Search for the cell housing the specified text and yield its (X, Y) center coordinate. 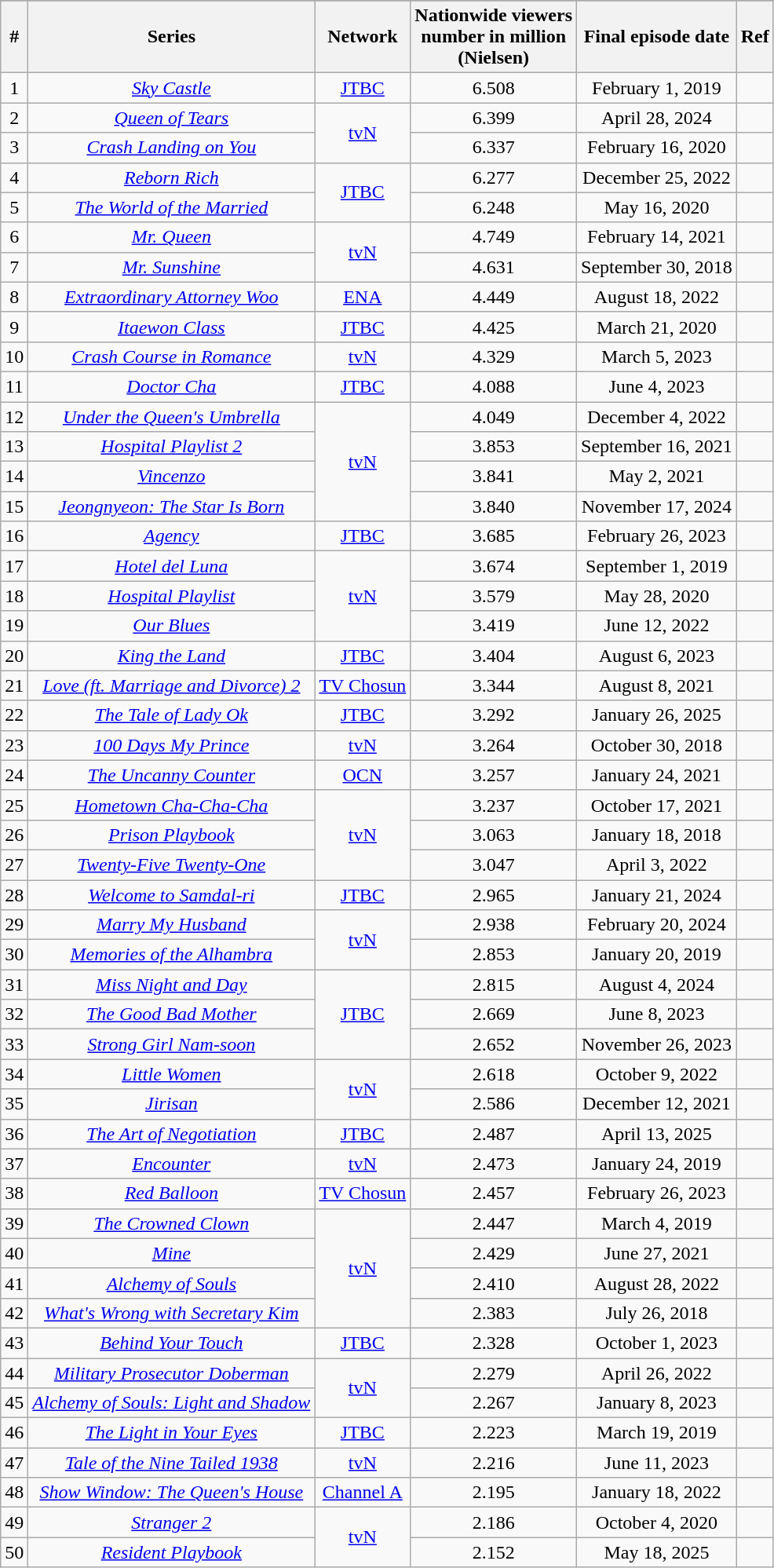
37 (14, 1164)
27 (14, 864)
Ref (755, 37)
April 13, 2025 (657, 1134)
Red Balloon (171, 1193)
June 11, 2023 (657, 1463)
2.938 (494, 925)
2.965 (494, 894)
4.425 (494, 327)
ENA (363, 297)
Sky Castle (171, 88)
The World of the Married (171, 207)
2.487 (494, 1134)
March 21, 2020 (657, 327)
3.257 (494, 775)
Nationwide viewersnumber in million(Nielsen) (494, 37)
21 (14, 685)
3.840 (494, 506)
3.685 (494, 536)
4.329 (494, 356)
4.749 (494, 237)
49 (14, 1522)
June 4, 2023 (657, 386)
May 28, 2020 (657, 596)
46 (14, 1433)
29 (14, 925)
October 30, 2018 (657, 745)
OCN (363, 775)
Mine (171, 1253)
March 4, 2019 (657, 1223)
The Light in Your Eyes (171, 1433)
3.579 (494, 596)
36 (14, 1134)
2.669 (494, 1014)
4.049 (494, 417)
January 21, 2024 (657, 894)
Love (ft. Marriage and Divorce) 2 (171, 685)
August 4, 2024 (657, 985)
King the Land (171, 656)
11 (14, 386)
Tale of the Nine Tailed 1938 (171, 1463)
8 (14, 297)
6.399 (494, 118)
3.063 (494, 835)
44 (14, 1373)
2.652 (494, 1044)
August 6, 2023 (657, 656)
39 (14, 1223)
February 16, 2020 (657, 148)
10 (14, 356)
Reborn Rich (171, 177)
The Uncanny Counter (171, 775)
31 (14, 985)
14 (14, 477)
3.237 (494, 805)
The Good Bad Mother (171, 1014)
2 (14, 118)
January 18, 2022 (657, 1493)
Queen of Tears (171, 118)
Prison Playbook (171, 835)
6.248 (494, 207)
3.404 (494, 656)
15 (14, 506)
August 18, 2022 (657, 297)
January 24, 2021 (657, 775)
December 12, 2021 (657, 1104)
7 (14, 267)
Crash Landing on You (171, 148)
Little Women (171, 1074)
Crash Course in Romance (171, 356)
Show Window: The Queen's House (171, 1493)
November 26, 2023 (657, 1044)
4.631 (494, 267)
2.447 (494, 1223)
Military Prosecutor Doberman (171, 1373)
33 (14, 1044)
Jeongnyeon: The Star Is Born (171, 506)
Our Blues (171, 626)
January 8, 2023 (657, 1403)
# (14, 37)
Memories of the Alhambra (171, 955)
March 5, 2023 (657, 356)
Strong Girl Nam-soon (171, 1044)
December 4, 2022 (657, 417)
16 (14, 536)
December 25, 2022 (657, 177)
3.264 (494, 745)
48 (14, 1493)
Network (363, 37)
Under the Queen's Umbrella (171, 417)
Series (171, 37)
April 28, 2024 (657, 118)
100 Days My Prince (171, 745)
2.152 (494, 1552)
3.841 (494, 477)
Behind Your Touch (171, 1343)
6.337 (494, 148)
April 3, 2022 (657, 864)
February 14, 2021 (657, 237)
January 20, 2019 (657, 955)
2.853 (494, 955)
26 (14, 835)
3.292 (494, 715)
50 (14, 1552)
3.047 (494, 864)
34 (14, 1074)
2.473 (494, 1164)
45 (14, 1403)
Hotel del Luna (171, 566)
January 24, 2019 (657, 1164)
3.853 (494, 447)
October 4, 2020 (657, 1522)
The Art of Negotiation (171, 1134)
4.088 (494, 386)
February 20, 2024 (657, 925)
19 (14, 626)
3.674 (494, 566)
4.449 (494, 297)
July 26, 2018 (657, 1313)
1 (14, 88)
2.457 (494, 1193)
Agency (171, 536)
24 (14, 775)
What's Wrong with Secretary Kim (171, 1313)
The Tale of Lady Ok (171, 715)
2.429 (494, 1253)
Mr. Sunshine (171, 267)
Marry My Husband (171, 925)
2.186 (494, 1522)
2.195 (494, 1493)
20 (14, 656)
August 28, 2022 (657, 1283)
30 (14, 955)
May 18, 2025 (657, 1552)
2.410 (494, 1283)
November 17, 2024 (657, 506)
Encounter (171, 1164)
6 (14, 237)
4 (14, 177)
18 (14, 596)
2.223 (494, 1433)
3.419 (494, 626)
17 (14, 566)
April 26, 2022 (657, 1373)
October 9, 2022 (657, 1074)
Final episode date (657, 37)
40 (14, 1253)
Resident Playbook (171, 1552)
23 (14, 745)
May 2, 2021 (657, 477)
October 1, 2023 (657, 1343)
32 (14, 1014)
August 8, 2021 (657, 685)
2.267 (494, 1403)
Stranger 2 (171, 1522)
43 (14, 1343)
September 30, 2018 (657, 267)
Hospital Playlist (171, 596)
Extraordinary Attorney Woo (171, 297)
6.508 (494, 88)
28 (14, 894)
September 16, 2021 (657, 447)
42 (14, 1313)
February 1, 2019 (657, 88)
Mr. Queen (171, 237)
12 (14, 417)
Vincenzo (171, 477)
Alchemy of Souls: Light and Shadow (171, 1403)
May 16, 2020 (657, 207)
January 26, 2025 (657, 715)
Twenty-Five Twenty-One (171, 864)
Alchemy of Souls (171, 1283)
Miss Night and Day (171, 985)
6.277 (494, 177)
22 (14, 715)
2.216 (494, 1463)
2.383 (494, 1313)
Itaewon Class (171, 327)
35 (14, 1104)
Jirisan (171, 1104)
Channel A (363, 1493)
June 12, 2022 (657, 626)
41 (14, 1283)
47 (14, 1463)
38 (14, 1193)
June 27, 2021 (657, 1253)
June 8, 2023 (657, 1014)
2.618 (494, 1074)
25 (14, 805)
2.328 (494, 1343)
5 (14, 207)
9 (14, 327)
September 1, 2019 (657, 566)
Welcome to Samdal-ri (171, 894)
March 19, 2019 (657, 1433)
2.815 (494, 985)
October 17, 2021 (657, 805)
Hometown Cha-Cha-Cha (171, 805)
Doctor Cha (171, 386)
3.344 (494, 685)
Hospital Playlist 2 (171, 447)
2.279 (494, 1373)
2.586 (494, 1104)
3 (14, 148)
13 (14, 447)
January 18, 2018 (657, 835)
The Crowned Clown (171, 1223)
